Search for the cell housing the specified text and yield its [X, Y] center coordinate. 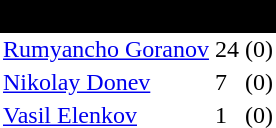
Nikolay Donev [106, 82]
Rumyancho Goranov [106, 50]
Goalkeepers [138, 16]
7 [227, 82]
24 [227, 50]
